Locate the cell with the specified text and output its (X, Y) center coordinate. 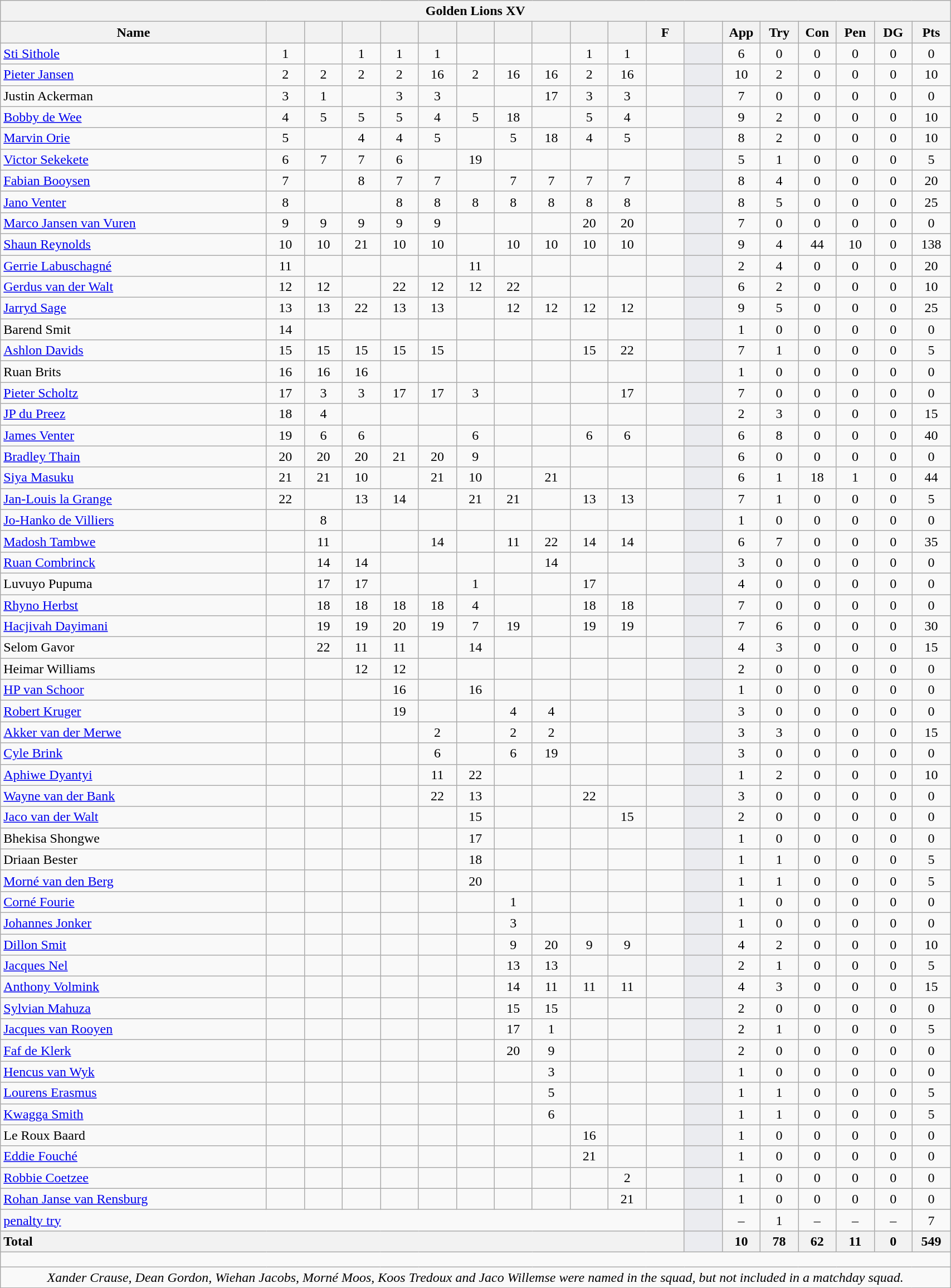
Jacques van Rooyen (134, 1029)
Akker van der Merwe (134, 732)
Shaun Reynolds (134, 244)
Morné van den Berg (134, 881)
Con (817, 32)
Kwagga Smith (134, 1114)
Selom Gavor (134, 648)
Gerdus van der Walt (134, 287)
Jo-Hanko de Villiers (134, 520)
138 (931, 244)
Sylvian Mahuza (134, 1008)
Robbie Coetzee (134, 1178)
Faf de Klerk (134, 1051)
Ashlon Davids (134, 351)
Jan-Louis la Grange (134, 499)
Total (342, 1241)
Le Roux Baard (134, 1135)
Barend Smit (134, 329)
Hencus van Wyk (134, 1072)
DG (893, 32)
Anthony Volmink (134, 987)
Gerrie Labuschagné (134, 266)
Fabian Booysen (134, 181)
549 (931, 1241)
Pieter Scholtz (134, 393)
Heimar Williams (134, 669)
Madosh Tambwe (134, 541)
Aphiwe Dyantyi (134, 775)
Driaan Bester (134, 859)
Pts (931, 32)
Victor Sekekete (134, 159)
Wayne van der Bank (134, 796)
35 (931, 541)
Ruan Combrinck (134, 562)
Rhyno Herbst (134, 605)
Jano Venter (134, 202)
F (665, 32)
Sti Sithole (134, 54)
78 (779, 1241)
Dillon Smit (134, 945)
HP van Schoor (134, 690)
Jaco van der Walt (134, 817)
Try (779, 32)
Xander Crause, Dean Gordon, Wiehan Jacobs, Morné Moos, Koos Tredoux and Jaco Willemse were named in the squad, but not included in a matchday squad. (476, 1277)
Justin Ackerman (134, 96)
30 (931, 626)
Golden Lions XV (476, 11)
Jacques Nel (134, 966)
Pieter Jansen (134, 75)
Corné Fourie (134, 902)
62 (817, 1241)
penalty try (342, 1220)
Lourens Erasmus (134, 1093)
Ruan Brits (134, 372)
Luvuyo Pupuma (134, 584)
Jarryd Sage (134, 308)
Name (134, 32)
JP du Preez (134, 414)
James Venter (134, 435)
Cyle Brink (134, 754)
Pen (855, 32)
Hacjivah Dayimani (134, 626)
App (741, 32)
40 (931, 435)
Bradley Thain (134, 456)
Marvin Orie (134, 138)
Johannes Jonker (134, 923)
Robert Kruger (134, 711)
Bobby de Wee (134, 117)
Rohan Janse van Rensburg (134, 1199)
Bhekisa Shongwe (134, 838)
Marco Jansen van Vuren (134, 223)
Siya Masuku (134, 478)
Eddie Fouché (134, 1156)
